Find where the given text appears and provide that cell's center as [X, Y] coordinate. 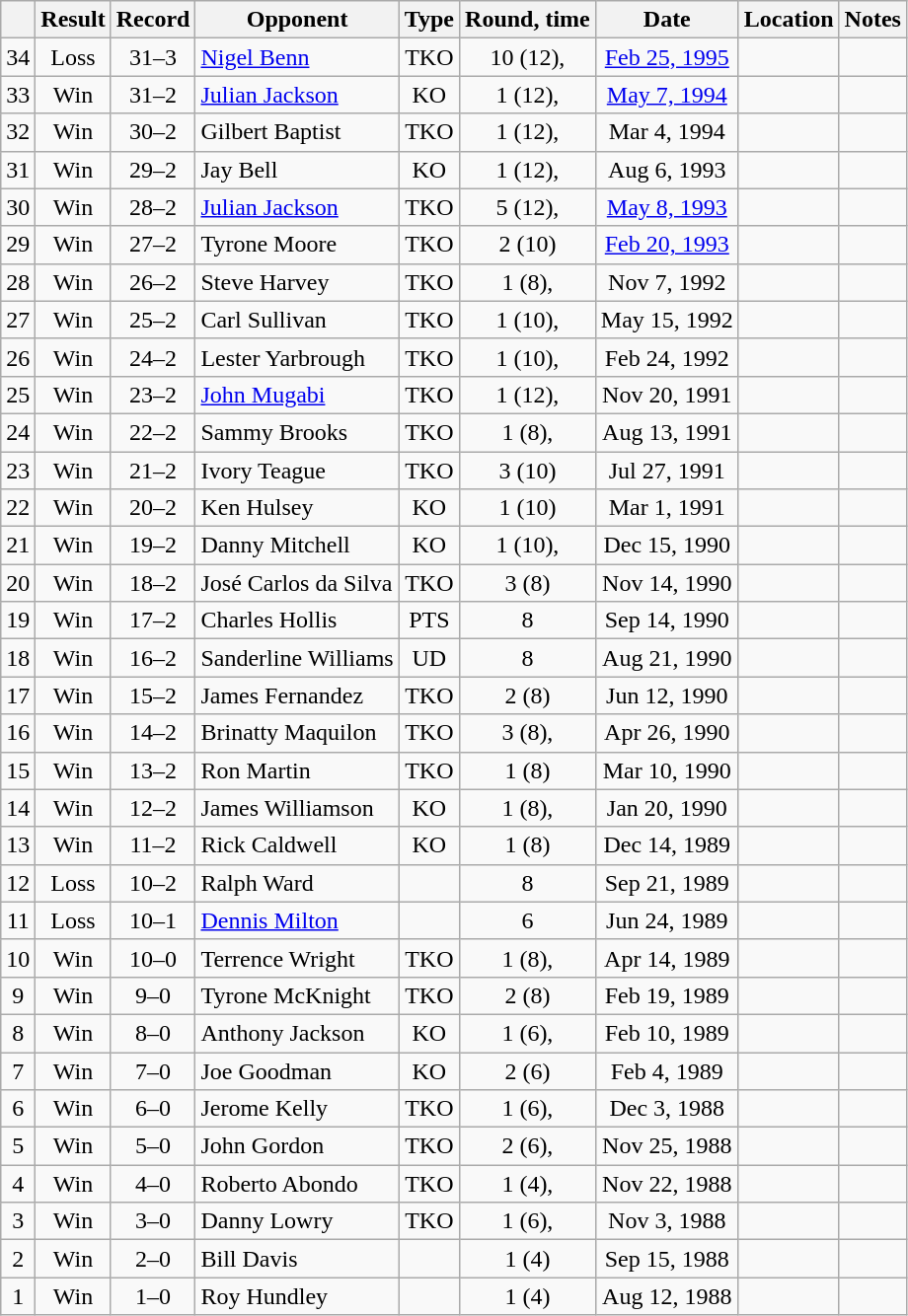
25–2 [153, 320]
25 [18, 395]
20–2 [153, 508]
2 (6) [528, 1070]
Result [73, 20]
17–2 [153, 621]
Aug 13, 1991 [667, 432]
7 [18, 1070]
Aug 6, 1993 [667, 170]
19–2 [153, 546]
Brinatty Maquilon [297, 733]
Jul 27, 1991 [667, 471]
26–2 [153, 282]
Feb 19, 1989 [667, 995]
Ron Martin [297, 770]
27–2 [153, 245]
Danny Mitchell [297, 546]
3 [18, 1221]
5–0 [153, 1146]
34 [18, 57]
23–2 [153, 395]
Nigel Benn [297, 57]
Aug 12, 1988 [667, 1296]
Sep 21, 1989 [667, 883]
31–3 [153, 57]
12 [18, 883]
Jan 20, 1990 [667, 808]
Ivory Teague [297, 471]
Opponent [297, 20]
2 (10) [528, 245]
Feb 4, 1989 [667, 1070]
14 [18, 808]
6–0 [153, 1109]
21 [18, 546]
Nov 7, 1992 [667, 282]
Nov 25, 1988 [667, 1146]
Sep 15, 1988 [667, 1259]
4 [18, 1184]
21–2 [153, 471]
Charles Hollis [297, 621]
9 [18, 995]
27 [18, 320]
May 7, 1994 [667, 95]
30 [18, 207]
Lester Yarbrough [297, 357]
PTS [428, 621]
22 [18, 508]
Ken Hulsey [297, 508]
Rick Caldwell [297, 845]
Ralph Ward [297, 883]
Tyrone Moore [297, 245]
10–1 [153, 920]
Terrence Wright [297, 958]
8–0 [153, 1033]
Carl Sullivan [297, 320]
23 [18, 471]
10–2 [153, 883]
31 [18, 170]
7–0 [153, 1070]
18 [18, 658]
Type [428, 20]
John Gordon [297, 1146]
Feb 25, 1995 [667, 57]
28–2 [153, 207]
31–2 [153, 95]
Jay Bell [297, 170]
Tyrone McKnight [297, 995]
James Williamson [297, 808]
Record [153, 20]
14–2 [153, 733]
Round, time [528, 20]
May 15, 1992 [667, 320]
Roberto Abondo [297, 1184]
Bill Davis [297, 1259]
José Carlos da Silva [297, 583]
11 [18, 920]
13 [18, 845]
John Mugabi [297, 395]
15–2 [153, 695]
24–2 [153, 357]
29–2 [153, 170]
Nov 14, 1990 [667, 583]
2 [18, 1259]
Dec 3, 1988 [667, 1109]
Roy Hundley [297, 1296]
Jun 24, 1989 [667, 920]
Danny Lowry [297, 1221]
13–2 [153, 770]
Dec 15, 1990 [667, 546]
2 (6), [528, 1146]
15 [18, 770]
16 [18, 733]
19 [18, 621]
UD [428, 658]
17 [18, 695]
Nov 20, 1991 [667, 395]
26 [18, 357]
3–0 [153, 1221]
Sammy Brooks [297, 432]
11–2 [153, 845]
5 [18, 1146]
Nov 3, 1988 [667, 1221]
Nov 22, 1988 [667, 1184]
1 [18, 1296]
33 [18, 95]
Mar 10, 1990 [667, 770]
James Fernandez [297, 695]
18–2 [153, 583]
Sanderline Williams [297, 658]
Feb 24, 1992 [667, 357]
Jerome Kelly [297, 1109]
2–0 [153, 1259]
3 (8) [528, 583]
1 (10) [528, 508]
12–2 [153, 808]
1–0 [153, 1296]
32 [18, 132]
Dennis Milton [297, 920]
Date [667, 20]
16–2 [153, 658]
10 [18, 958]
3 (10) [528, 471]
10–0 [153, 958]
Mar 1, 1991 [667, 508]
24 [18, 432]
30–2 [153, 132]
Steve Harvey [297, 282]
Dec 14, 1989 [667, 845]
Anthony Jackson [297, 1033]
Location [789, 20]
29 [18, 245]
9–0 [153, 995]
Joe Goodman [297, 1070]
Aug 21, 1990 [667, 658]
5 (12), [528, 207]
10 (12), [528, 57]
Apr 26, 1990 [667, 733]
Notes [872, 20]
Apr 14, 1989 [667, 958]
3 (8), [528, 733]
22–2 [153, 432]
Feb 10, 1989 [667, 1033]
Mar 4, 1994 [667, 132]
28 [18, 282]
Gilbert Baptist [297, 132]
Feb 20, 1993 [667, 245]
Sep 14, 1990 [667, 621]
1 (4), [528, 1184]
20 [18, 583]
Jun 12, 1990 [667, 695]
May 8, 1993 [667, 207]
4–0 [153, 1184]
